Find where the given text appears and provide that cell's center as (x, y) coordinate. 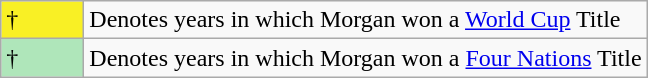
Denotes years in which Morgan won a World Cup Title (366, 20)
Denotes years in which Morgan won a Four Nations Title (366, 58)
